Output the (X, Y) coordinate of the center of the cell containing the given text.  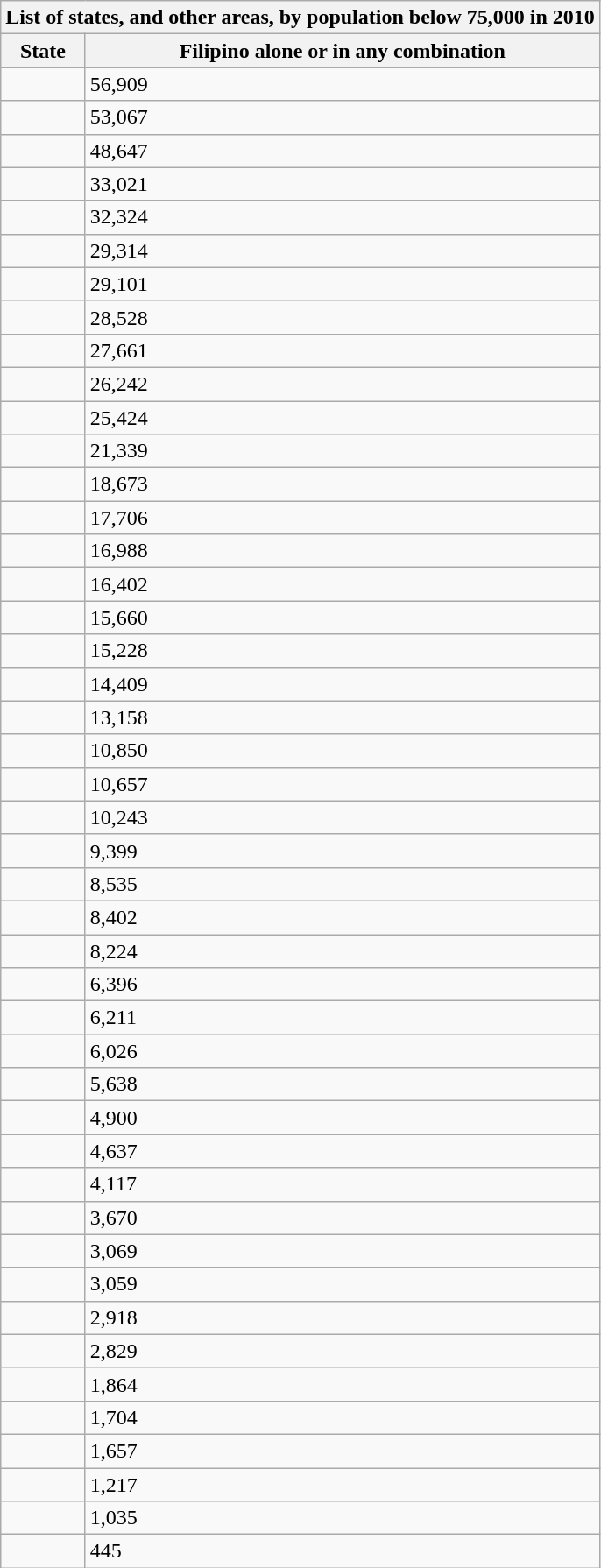
3,059 (342, 1284)
4,900 (342, 1118)
2,829 (342, 1351)
18,673 (342, 484)
1,657 (342, 1451)
14,409 (342, 684)
3,670 (342, 1218)
6,396 (342, 985)
6,026 (342, 1051)
1,864 (342, 1384)
13,158 (342, 717)
4,637 (342, 1151)
List of states, and other areas, by population below 75,000 in 2010 (300, 18)
1,217 (342, 1485)
4,117 (342, 1184)
16,402 (342, 584)
29,101 (342, 284)
28,528 (342, 317)
29,314 (342, 251)
8,224 (342, 950)
445 (342, 1551)
9,399 (342, 851)
21,339 (342, 451)
32,324 (342, 217)
26,242 (342, 384)
3,069 (342, 1251)
16,988 (342, 551)
33,021 (342, 184)
56,909 (342, 84)
10,850 (342, 751)
10,243 (342, 817)
15,228 (342, 651)
17,706 (342, 518)
27,661 (342, 350)
5,638 (342, 1084)
8,402 (342, 917)
Filipino alone or in any combination (342, 51)
25,424 (342, 418)
53,067 (342, 117)
State (44, 51)
6,211 (342, 1018)
1,035 (342, 1518)
48,647 (342, 151)
2,918 (342, 1317)
10,657 (342, 784)
8,535 (342, 884)
1,704 (342, 1417)
15,660 (342, 618)
